Capture the cell that displays the provided text and extract its (x, y) central coordinate. 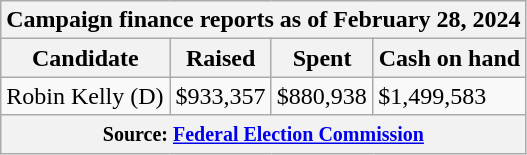
Raised (220, 58)
$933,357 (220, 96)
$880,938 (322, 96)
Candidate (86, 58)
$1,499,583 (450, 96)
Robin Kelly (D) (86, 96)
Campaign finance reports as of February 28, 2024 (264, 20)
Source: Federal Election Commission (264, 134)
Spent (322, 58)
Cash on hand (450, 58)
